Search for the cell housing the specified text and yield its (x, y) center coordinate. 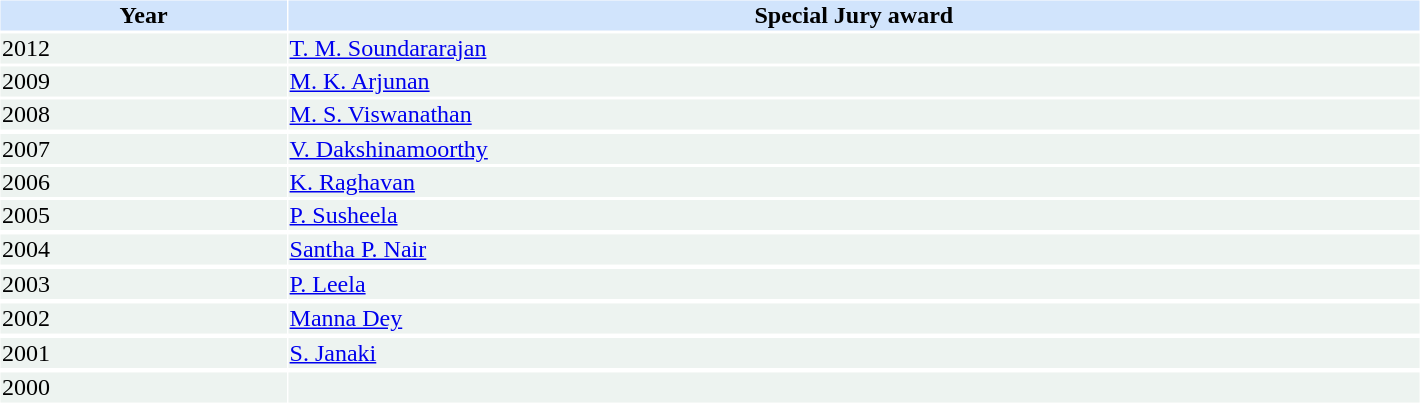
P. Susheela (854, 215)
2012 (143, 49)
2009 (143, 81)
Year (143, 15)
2000 (143, 387)
2005 (143, 215)
2008 (143, 115)
S. Janaki (854, 353)
T. M. Soundararajan (854, 49)
P. Leela (854, 284)
2003 (143, 284)
Special Jury award (854, 15)
2004 (143, 249)
M. K. Arjunan (854, 81)
2001 (143, 353)
K. Raghavan (854, 182)
2002 (143, 319)
V. Dakshinamoorthy (854, 149)
2007 (143, 149)
Manna Dey (854, 319)
M. S. Viswanathan (854, 115)
Santha P. Nair (854, 249)
2006 (143, 182)
